Capture the cell that displays the provided text and extract its (X, Y) central coordinate. 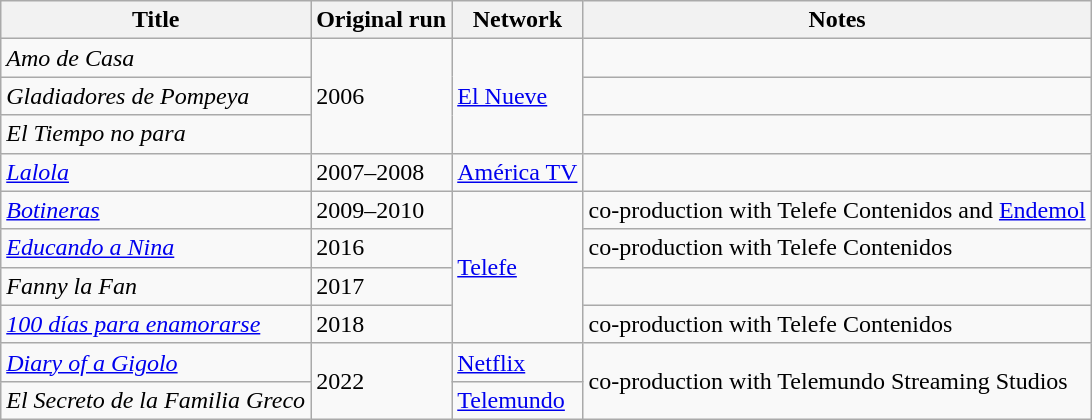
El Secreto de la Familia Greco (156, 400)
2006 (382, 96)
2007–2008 (382, 172)
Diary of a Gigolo (156, 362)
Amo de Casa (156, 58)
Original run (382, 20)
Network (518, 20)
2017 (382, 286)
Fanny la Fan (156, 286)
El Nueve (518, 96)
El Tiempo no para (156, 134)
2016 (382, 248)
Gladiadores de Pompeya (156, 96)
2018 (382, 324)
co-production with Telefe Contenidos and Endemol (837, 210)
Title (156, 20)
América TV (518, 172)
Netflix (518, 362)
Botineras (156, 210)
Lalola (156, 172)
2022 (382, 381)
100 días para enamorarse (156, 324)
2009–2010 (382, 210)
co-production with Telemundo Streaming Studios (837, 381)
Telefe (518, 267)
Educando a Nina (156, 248)
Telemundo (518, 400)
Notes (837, 20)
